Search for the cell housing the specified text and yield its (x, y) center coordinate. 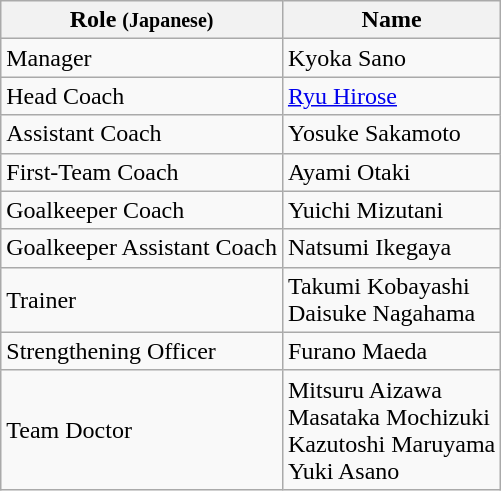
Natsumi Ikegaya (391, 248)
Strengthening Officer (142, 351)
Role (Japanese) (142, 20)
Head Coach (142, 96)
Yosuke Sakamoto (391, 134)
Furano Maeda (391, 351)
First-Team Coach (142, 172)
Manager (142, 58)
Name (391, 20)
Yuichi Mizutani (391, 210)
Assistant Coach (142, 134)
Mitsuru Aizawa Masataka Mochizuki Kazutoshi Maruyama Yuki Asano (391, 430)
Goalkeeper Coach (142, 210)
Takumi Kobayashi Daisuke Nagahama (391, 300)
Trainer (142, 300)
Goalkeeper Assistant Coach (142, 248)
Team Doctor (142, 430)
Kyoka Sano (391, 58)
Ayami Otaki (391, 172)
Ryu Hirose (391, 96)
